Search for the cell housing the specified text and yield its (X, Y) center coordinate. 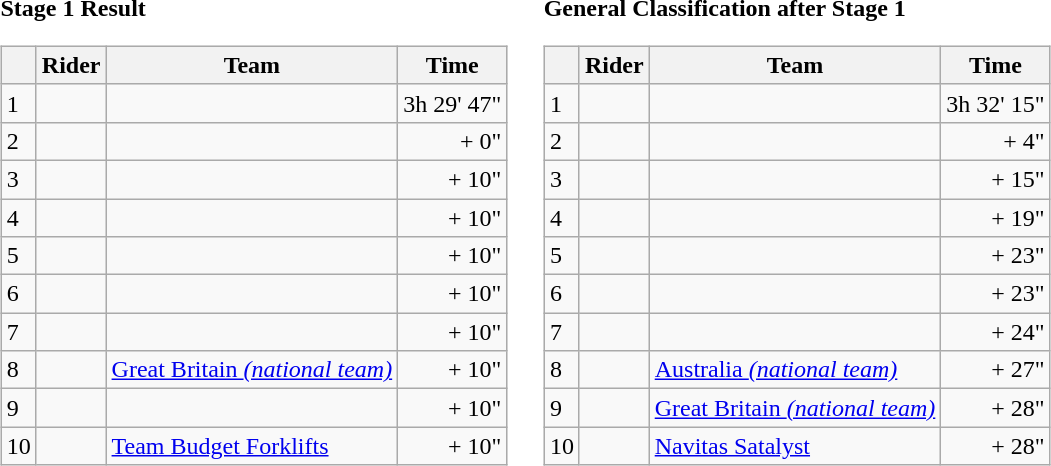
+ 4" (996, 141)
3h 32' 15" (996, 103)
+ 19" (996, 217)
+ 24" (996, 332)
3h 29' 47" (452, 103)
+ 15" (996, 179)
Team Budget Forklifts (252, 446)
+ 0" (452, 141)
Navitas Satalyst (795, 446)
Australia (national team) (795, 370)
+ 27" (996, 370)
